Locate the cell with the specified text and output its (X, Y) center coordinate. 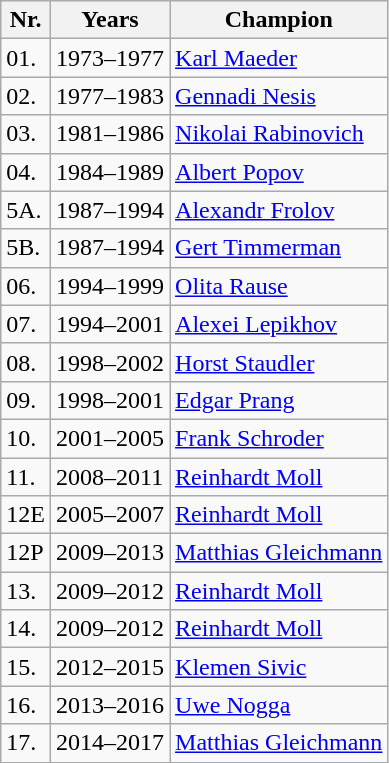
11. (26, 477)
Uwe Nogga (279, 705)
06. (26, 286)
2001–2005 (110, 438)
12P (26, 553)
Champion (279, 20)
01. (26, 58)
Albert Popov (279, 172)
08. (26, 362)
5A. (26, 210)
14. (26, 629)
5B. (26, 248)
1984–1989 (110, 172)
1981–1986 (110, 134)
1977–1983 (110, 96)
07. (26, 324)
Karl Maeder (279, 58)
2014–2017 (110, 743)
Gennadi Nesis (279, 96)
1973–1977 (110, 58)
Olita Rause (279, 286)
2013–2016 (110, 705)
Klemen Sivic (279, 667)
15. (26, 667)
16. (26, 705)
2012–2015 (110, 667)
2009–2013 (110, 553)
17. (26, 743)
Alexandr Frolov (279, 210)
Nikolai Rabinovich (279, 134)
2008–2011 (110, 477)
04. (26, 172)
12E (26, 515)
1994–1999 (110, 286)
Nr. (26, 20)
2005–2007 (110, 515)
03. (26, 134)
1998–2002 (110, 362)
Frank Schroder (279, 438)
Gert Timmerman (279, 248)
10. (26, 438)
13. (26, 591)
Horst Staudler (279, 362)
1998–2001 (110, 400)
Alexei Lepikhov (279, 324)
Years (110, 20)
02. (26, 96)
09. (26, 400)
Edgar Prang (279, 400)
1994–2001 (110, 324)
